Return the [x, y] coordinate for the center point of the cell that contains the specified text.  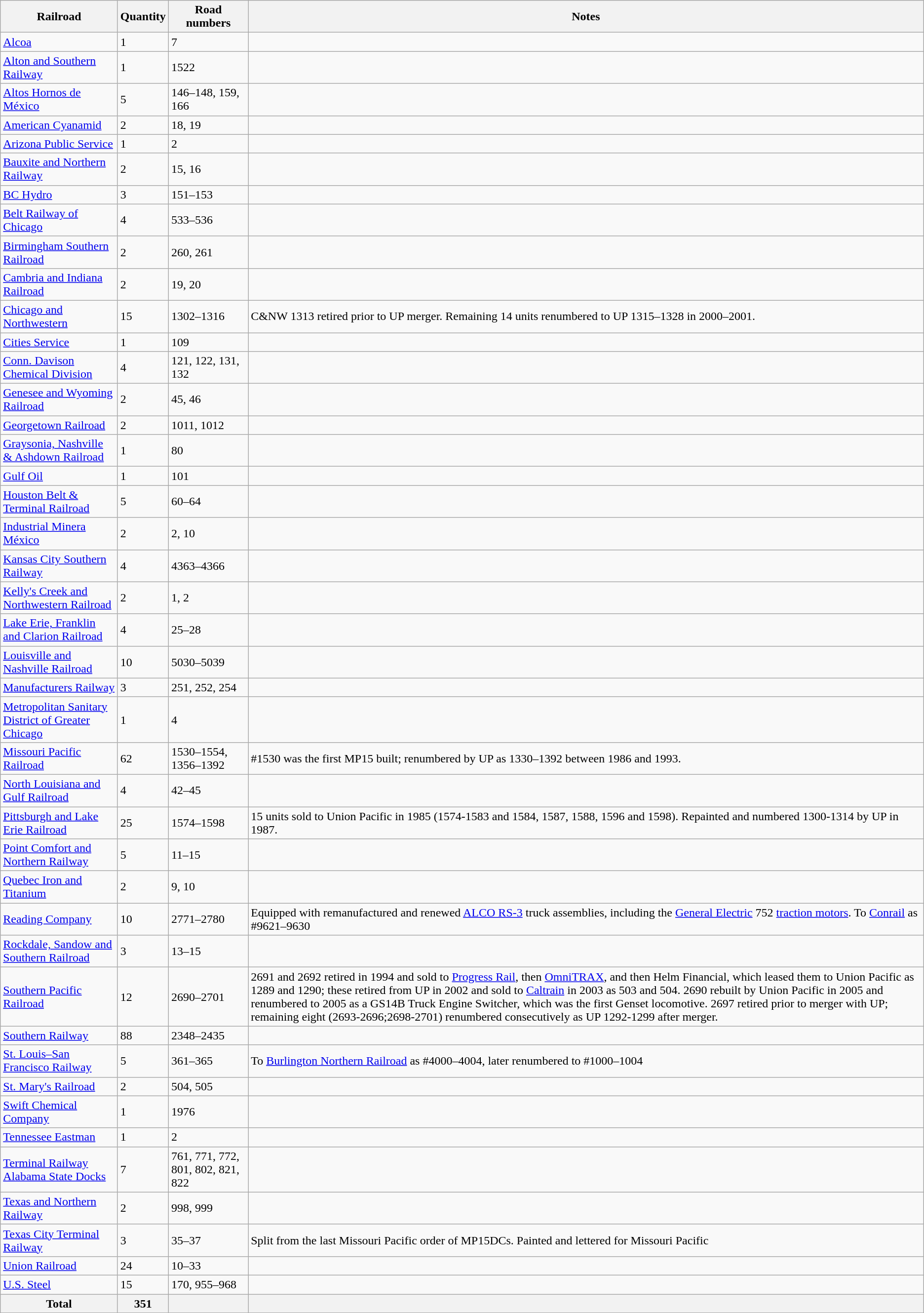
9, 10 [208, 887]
80 [208, 450]
To Burlington Northern Railroad as #4000–4004, later renumbered to #1000–1004 [586, 1061]
35–37 [208, 1240]
Gulf Oil [59, 476]
121, 122, 131, 132 [208, 367]
#1530 was the first MP15 built; renumbered by UP as 1330–1392 between 1986 and 1993. [586, 758]
Bauxite and Northern Railway [59, 169]
42–45 [208, 790]
Rockdale, Sandow and Southern Railroad [59, 951]
Quantity [143, 17]
Split from the last Missouri Pacific order of MP15DCs. Painted and lettered for Missouri Pacific [586, 1240]
88 [143, 1035]
1530–1554, 1356–1392 [208, 758]
2690–2701 [208, 996]
109 [208, 342]
American Cyanamid [59, 125]
1, 2 [208, 597]
1522 [208, 67]
998, 999 [208, 1208]
Point Comfort and Northern Railway [59, 855]
533–536 [208, 220]
25–28 [208, 630]
11–15 [208, 855]
Southern Railway [59, 1035]
Southern Pacific Railroad [59, 996]
361–365 [208, 1061]
761, 771, 772, 801, 802, 821, 822 [208, 1169]
Terminal Railway Alabama State Docks [59, 1169]
Conn. Davison Chemical Division [59, 367]
Notes [586, 17]
251, 252, 254 [208, 687]
151–153 [208, 195]
2, 10 [208, 533]
Alcoa [59, 42]
15 units sold to Union Pacific in 1985 (1574-1583 and 1584, 1587, 1588, 1596 and 1598). Repainted and numbered 1300-1314 by UP in 1987. [586, 823]
Total [59, 1303]
St. Louis–San Francisco Railway [59, 1061]
45, 46 [208, 400]
Swift Chemical Company [59, 1112]
62 [143, 758]
North Louisiana and Gulf Railroad [59, 790]
5030–5039 [208, 662]
13–15 [208, 951]
2348–2435 [208, 1035]
Belt Railway of Chicago [59, 220]
1302–1316 [208, 316]
Genesee and Wyoming Railroad [59, 400]
1574–1598 [208, 823]
146–148, 159, 166 [208, 100]
101 [208, 476]
504, 505 [208, 1086]
Kansas City Southern Railway [59, 566]
C&NW 1313 retired prior to UP merger. Remaining 14 units renumbered to UP 1315–1328 in 2000–2001. [586, 316]
15, 16 [208, 169]
10–33 [208, 1266]
Reading Company [59, 919]
24 [143, 1266]
Road numbers [208, 17]
BC Hydro [59, 195]
Lake Erie, Franklin and Clarion Railroad [59, 630]
Georgetown Railroad [59, 425]
Cambria and Indiana Railroad [59, 284]
Texas City Terminal Railway [59, 1240]
Texas and Northern Railway [59, 1208]
Equipped with remanufactured and renewed ALCO RS-3 truck assemblies, including the General Electric 752 traction motors. To Conrail as #9621–9630 [586, 919]
Quebec Iron and Titanium [59, 887]
Chicago and Northwestern [59, 316]
Houston Belt & Terminal Railroad [59, 502]
25 [143, 823]
Industrial Minera México [59, 533]
Arizona Public Service [59, 144]
Railroad [59, 17]
170, 955–968 [208, 1284]
2771–2780 [208, 919]
Graysonia, Nashville & Ashdown Railroad [59, 450]
12 [143, 996]
St. Mary's Railroad [59, 1086]
60–64 [208, 502]
Metropolitan Sanitary District of Greater Chicago [59, 719]
1976 [208, 1112]
19, 20 [208, 284]
Tennessee Eastman [59, 1137]
Manufacturers Railway [59, 687]
U.S. Steel [59, 1284]
Birmingham Southern Railroad [59, 252]
Louisville and Nashville Railroad [59, 662]
Missouri Pacific Railroad [59, 758]
Altos Hornos de México [59, 100]
260, 261 [208, 252]
351 [143, 1303]
Cities Service [59, 342]
Pittsburgh and Lake Erie Railroad [59, 823]
Union Railroad [59, 1266]
4363–4366 [208, 566]
Kelly's Creek and Northwestern Railroad [59, 597]
Alton and Southern Railway [59, 67]
1011, 1012 [208, 425]
18, 19 [208, 125]
